Capture the cell that displays the provided text and extract its (x, y) central coordinate. 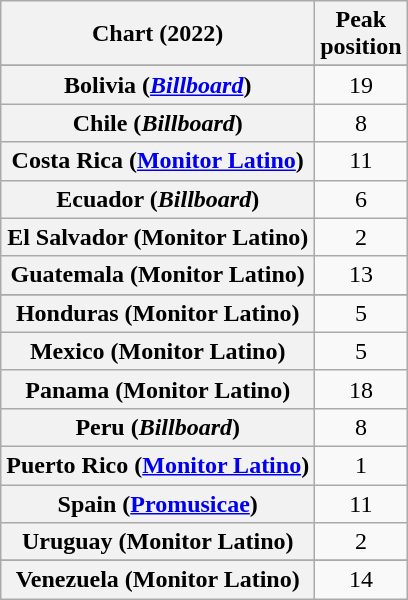
Guatemala (Monitor Latino) (158, 275)
Peru (Billboard) (158, 427)
Panama (Monitor Latino) (158, 389)
Spain (Promusicae) (158, 503)
Peak position (361, 34)
Honduras (Monitor Latino) (158, 313)
Costa Rica (Monitor Latino) (158, 161)
Venezuela (Monitor Latino) (158, 580)
13 (361, 275)
Bolivia (Billboard) (158, 85)
Chart (2022) (158, 34)
18 (361, 389)
Ecuador (Billboard) (158, 199)
El Salvador (Monitor Latino) (158, 237)
6 (361, 199)
Mexico (Monitor Latino) (158, 351)
Chile (Billboard) (158, 123)
19 (361, 85)
1 (361, 465)
14 (361, 580)
Uruguay (Monitor Latino) (158, 542)
Puerto Rico (Monitor Latino) (158, 465)
